From the cell containing the given text, extract its center point as [x, y] coordinate. 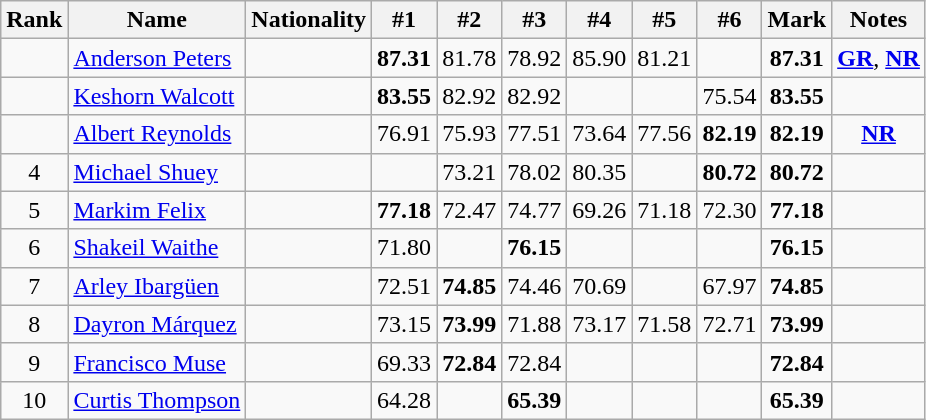
#4 [600, 20]
Name [157, 20]
71.88 [534, 324]
#2 [470, 20]
Keshorn Walcott [157, 96]
Notes [879, 20]
9 [34, 362]
78.02 [534, 172]
Dayron Márquez [157, 324]
Arley Ibargüen [157, 286]
73.64 [600, 134]
Anderson Peters [157, 58]
Albert Reynolds [157, 134]
Mark [797, 20]
81.78 [470, 58]
GR, NR [879, 58]
70.69 [600, 286]
71.18 [664, 210]
71.80 [404, 248]
77.56 [664, 134]
Nationality [309, 20]
76.91 [404, 134]
67.97 [730, 286]
77.51 [534, 134]
4 [34, 172]
Michael Shuey [157, 172]
7 [34, 286]
71.58 [664, 324]
80.35 [600, 172]
#5 [664, 20]
74.77 [534, 210]
6 [34, 248]
78.92 [534, 58]
74.46 [534, 286]
Shakeil Waithe [157, 248]
#3 [534, 20]
72.51 [404, 286]
#6 [730, 20]
Francisco Muse [157, 362]
10 [34, 400]
81.21 [664, 58]
#1 [404, 20]
73.17 [600, 324]
8 [34, 324]
NR [879, 134]
64.28 [404, 400]
69.26 [600, 210]
75.93 [470, 134]
85.90 [600, 58]
73.21 [470, 172]
Curtis Thompson [157, 400]
72.47 [470, 210]
72.30 [730, 210]
Markim Felix [157, 210]
Rank [34, 20]
5 [34, 210]
73.15 [404, 324]
69.33 [404, 362]
75.54 [730, 96]
72.71 [730, 324]
